Return the (x, y) coordinate for the center point of the cell that contains the specified text.  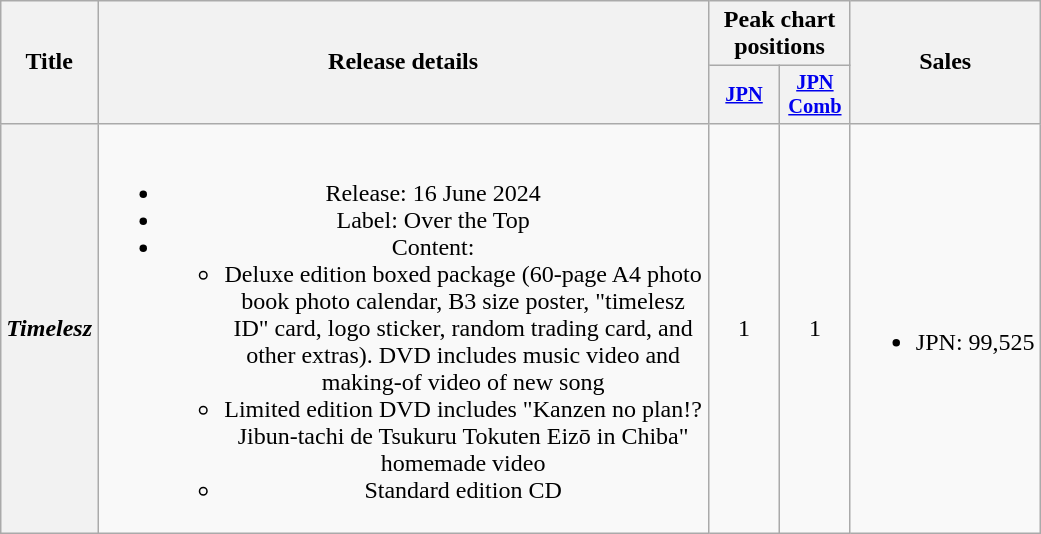
JPNComb (814, 95)
JPN (744, 95)
Peak chart positions (780, 34)
Release details (404, 62)
Sales (945, 62)
JPN: 99,525 (945, 328)
Timelesz (50, 328)
Title (50, 62)
